Pinpoint the cell where the given text exists, returning its [x, y] midpoint coordinate. 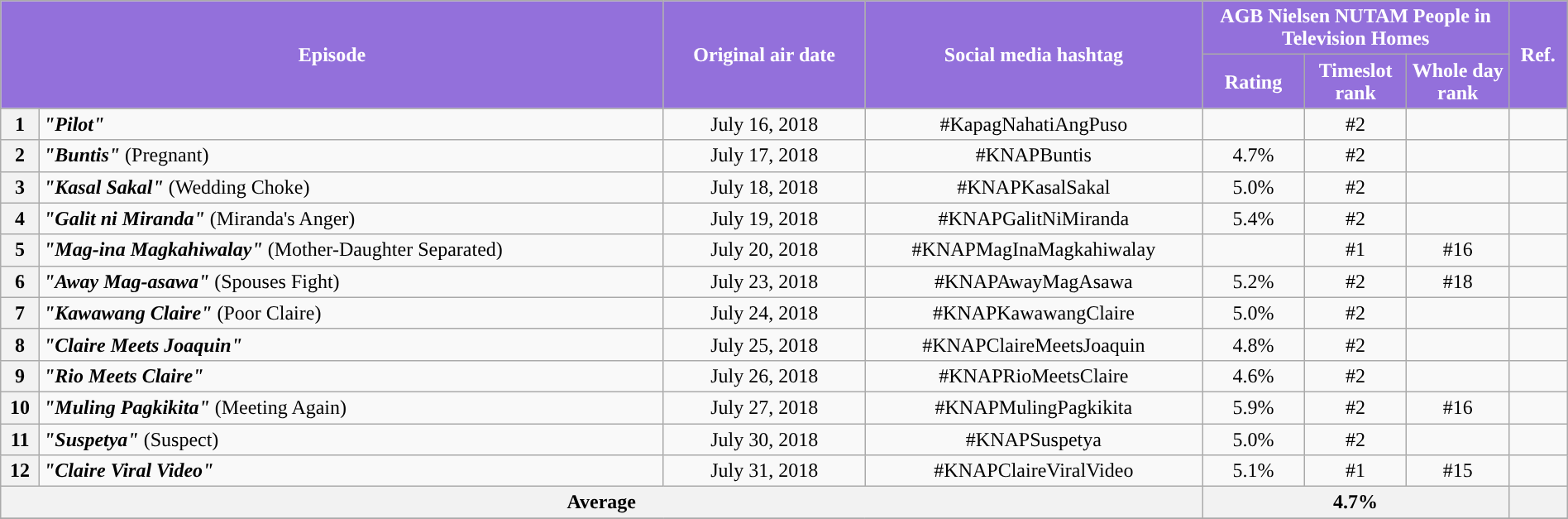
3 [20, 187]
Rating [1254, 81]
July 26, 2018 [764, 376]
5 [20, 250]
July 18, 2018 [764, 187]
July 31, 2018 [764, 471]
#KNAPBuntis [1034, 156]
12 [20, 471]
July 24, 2018 [764, 313]
8 [20, 344]
7 [20, 313]
Original air date [764, 55]
9 [20, 376]
#KNAPMagInaMagkahiwalay [1034, 250]
"Away Mag-asawa" (Spouses Fight) [352, 281]
#KNAPRioMeetsClaire [1034, 376]
"Rio Meets Claire" [352, 376]
AGB Nielsen NUTAM People in Television Homes [1356, 28]
"Suspetya" (Suspect) [352, 440]
July 30, 2018 [764, 440]
#KNAPKawawangClaire [1034, 313]
"Buntis" (Pregnant) [352, 156]
5.9% [1254, 407]
1 [20, 124]
"Pilot" [352, 124]
Ref. [1538, 55]
Social media hashtag [1034, 55]
5.2% [1254, 281]
#KNAPKasalSakal [1034, 187]
6 [20, 281]
5.4% [1254, 219]
2 [20, 156]
"Mag-ina Magkahiwalay" (Mother-Daughter Separated) [352, 250]
4 [20, 219]
Average [602, 502]
#KNAPClaireMeetsJoaquin [1034, 344]
"Kasal Sakal" (Wedding Choke) [352, 187]
July 20, 2018 [764, 250]
4.6% [1254, 376]
#KNAPMulingPagkikita [1034, 407]
Whole dayrank [1458, 81]
"Galit ni Miranda" (Miranda's Anger) [352, 219]
"Muling Pagkikita" (Meeting Again) [352, 407]
#18 [1458, 281]
11 [20, 440]
July 16, 2018 [764, 124]
4.8% [1254, 344]
Episode [332, 55]
5.1% [1254, 471]
#KNAPSuspetya [1034, 440]
"Claire Meets Joaquin" [352, 344]
#KapagNahatiAngPuso [1034, 124]
July 27, 2018 [764, 407]
July 19, 2018 [764, 219]
"Claire Viral Video" [352, 471]
Timeslotrank [1355, 81]
#KNAPAwayMagAsawa [1034, 281]
"Kawawang Claire" (Poor Claire) [352, 313]
#15 [1458, 471]
July 25, 2018 [764, 344]
#KNAPClaireViralVideo [1034, 471]
July 17, 2018 [764, 156]
#KNAPGalitNiMiranda [1034, 219]
10 [20, 407]
July 23, 2018 [764, 281]
